From the cell containing the given text, extract its center point as (x, y) coordinate. 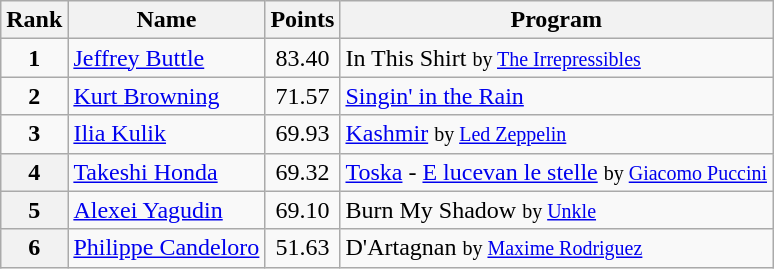
71.57 (302, 96)
4 (34, 172)
Philippe Candeloro (166, 248)
Toska - E lucevan le stelle by Giacomo Puccini (556, 172)
5 (34, 210)
69.93 (302, 134)
Takeshi Honda (166, 172)
Alexei Yagudin (166, 210)
83.40 (302, 58)
51.63 (302, 248)
Rank (34, 20)
Singin' in the Rain (556, 96)
3 (34, 134)
Kashmir by Led Zeppelin (556, 134)
6 (34, 248)
Ilia Kulik (166, 134)
In This Shirt by The Irrepressibles (556, 58)
69.32 (302, 172)
1 (34, 58)
Burn My Shadow by Unkle (556, 210)
Name (166, 20)
69.10 (302, 210)
2 (34, 96)
Program (556, 20)
Kurt Browning (166, 96)
Points (302, 20)
Jeffrey Buttle (166, 58)
D'Artagnan by Maxime Rodriguez (556, 248)
